From the cell containing the given text, extract its center point as (X, Y) coordinate. 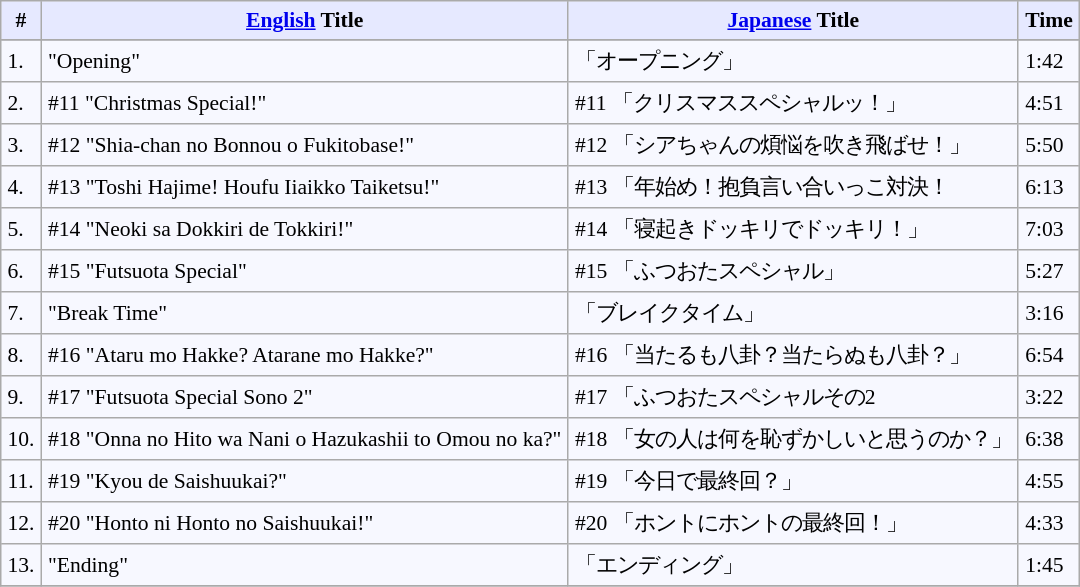
「エンディング」 (793, 565)
#14 "Neoki sa Dokkiri de Tokkiri!" (304, 229)
4:33 (1048, 523)
#18 「女の人は何を恥ずかしいと思うのか？」 (793, 439)
7:03 (1048, 229)
#17 "Futsuota Special Sono 2" (304, 397)
3:16 (1048, 313)
1:45 (1048, 565)
#13 "Toshi Hajime! Houfu Iiaikko Taiketsu!" (304, 187)
6:38 (1048, 439)
#15 "Futsuota Special" (304, 271)
5:27 (1048, 271)
#11 "Christmas Special!" (304, 103)
8. (21, 355)
#16 "Ataru mo Hakke? Atarane mo Hakke?" (304, 355)
#14 「寝起きドッキリでドッキリ！」 (793, 229)
#20 "Honto ni Honto no Saishuukai!" (304, 523)
4. (21, 187)
#20 「ホントにホントの最終回！」 (793, 523)
#12 "Shia-chan no Bonnou o Fukitobase!" (304, 145)
3. (21, 145)
Japanese Title (793, 20)
3:22 (1048, 397)
#16 「当たるも八卦？当たらぬも八卦？」 (793, 355)
#15 「ふつおたスペシャル」 (793, 271)
「ブレイクタイム」 (793, 313)
4:55 (1048, 481)
English Title (304, 20)
11. (21, 481)
#11 「クリスマススペシャルッ！」 (793, 103)
6. (21, 271)
4:51 (1048, 103)
"Opening" (304, 61)
# (21, 20)
7. (21, 313)
"Ending" (304, 565)
6:13 (1048, 187)
1. (21, 61)
#19 「今日で最終回？」 (793, 481)
13. (21, 565)
#17 「ふつおたスペシャルその2 (793, 397)
#13 「年始め！抱負言い合いっこ対決！ (793, 187)
#19 "Kyou de Saishuukai?" (304, 481)
9. (21, 397)
5. (21, 229)
12. (21, 523)
#12 「シアちゃんの煩悩を吹き飛ばせ！」 (793, 145)
5:50 (1048, 145)
1:42 (1048, 61)
"Break Time" (304, 313)
2. (21, 103)
Time (1048, 20)
6:54 (1048, 355)
「オープニング」 (793, 61)
10. (21, 439)
#18 "Onna no Hito wa Nani o Hazukashii to Omou no ka?" (304, 439)
